Scan for the cell matching the given text and deliver its (X, Y) coordinate at center. 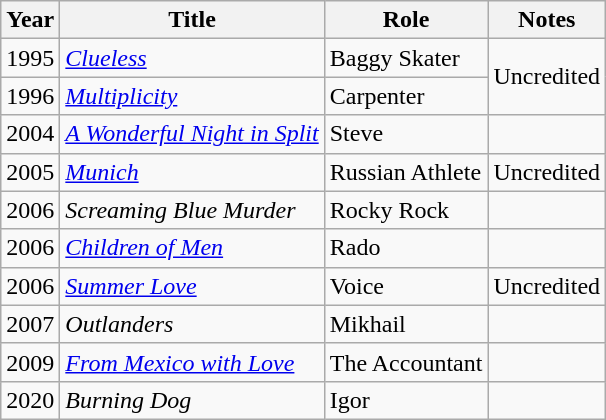
Carpenter (406, 96)
Notes (547, 20)
Russian Athlete (406, 172)
Rado (406, 248)
2020 (30, 400)
Title (192, 20)
Voice (406, 286)
Outlanders (192, 324)
1996 (30, 96)
Baggy Skater (406, 58)
The Accountant (406, 362)
Year (30, 20)
1995 (30, 58)
Children of Men (192, 248)
Munich (192, 172)
2007 (30, 324)
2004 (30, 134)
Rocky Rock (406, 210)
Clueless (192, 58)
A Wonderful Night in Split (192, 134)
Steve (406, 134)
Screaming Blue Murder (192, 210)
Igor (406, 400)
Burning Dog (192, 400)
From Mexico with Love (192, 362)
Role (406, 20)
2009 (30, 362)
Multiplicity (192, 96)
2005 (30, 172)
Mikhail (406, 324)
Summer Love (192, 286)
